Locate the cell with the specified text and output its (x, y) center coordinate. 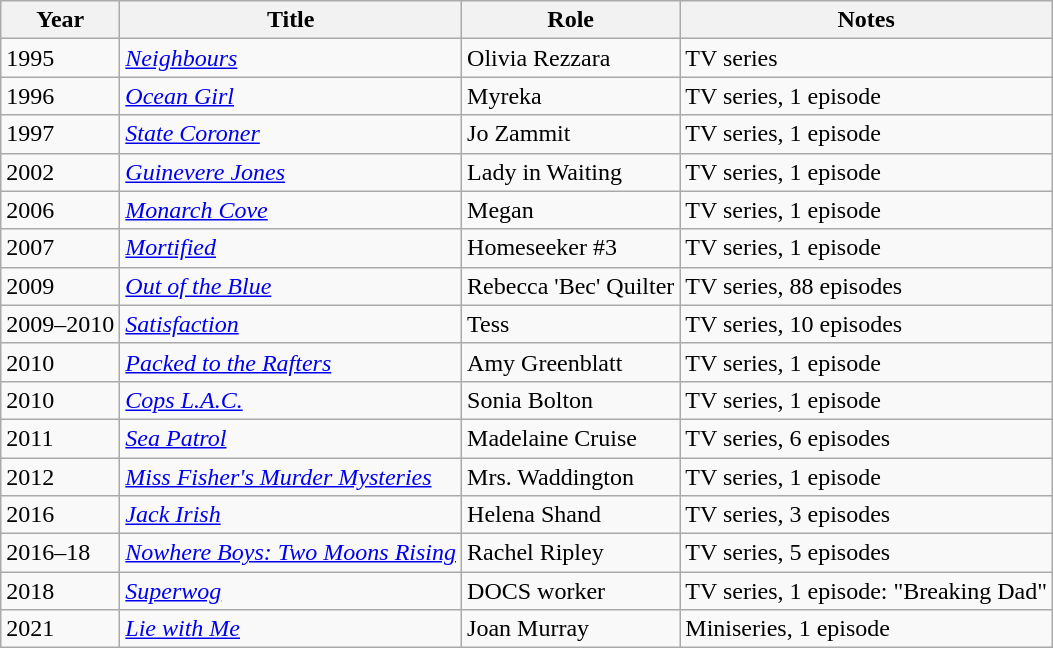
Megan (571, 210)
Olivia Rezzara (571, 58)
Superwog (291, 591)
2002 (60, 172)
Rachel Ripley (571, 553)
TV series, 3 episodes (866, 515)
Jo Zammit (571, 134)
TV series, 1 episode: "Breaking Dad" (866, 591)
Sonia Bolton (571, 400)
2011 (60, 438)
1995 (60, 58)
2021 (60, 629)
Out of the Blue (291, 286)
Madelaine Cruise (571, 438)
Guinevere Jones (291, 172)
Lady in Waiting (571, 172)
Tess (571, 324)
TV series, 10 episodes (866, 324)
Mrs. Waddington (571, 477)
TV series (866, 58)
Miss Fisher's Murder Mysteries (291, 477)
Helena Shand (571, 515)
Jack Irish (291, 515)
2018 (60, 591)
Notes (866, 20)
Joan Murray (571, 629)
Homeseeker #3 (571, 248)
Rebecca 'Bec' Quilter (571, 286)
Ocean Girl (291, 96)
1997 (60, 134)
2016–18 (60, 553)
2016 (60, 515)
2012 (60, 477)
Amy Greenblatt (571, 362)
Mortified (291, 248)
2009 (60, 286)
Myreka (571, 96)
Miniseries, 1 episode (866, 629)
Neighbours (291, 58)
Monarch Cove (291, 210)
TV series, 88 episodes (866, 286)
TV series, 6 episodes (866, 438)
Sea Patrol (291, 438)
Packed to the Rafters (291, 362)
Title (291, 20)
1996 (60, 96)
Nowhere Boys: Two Moons Rising (291, 553)
Satisfaction (291, 324)
Year (60, 20)
TV series, 5 episodes (866, 553)
DOCS worker (571, 591)
2006 (60, 210)
Cops L.A.C. (291, 400)
Lie with Me (291, 629)
Role (571, 20)
State Coroner (291, 134)
2009–2010 (60, 324)
2007 (60, 248)
